Scan for the cell matching the given text and deliver its [X, Y] coordinate at center. 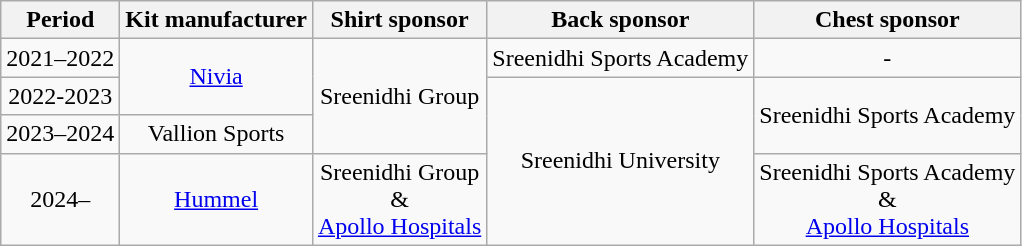
Back sponsor [620, 20]
2023–2024 [60, 134]
2024– [60, 199]
2021–2022 [60, 58]
- [888, 58]
Hummel [216, 199]
Sreenidhi University [620, 161]
Kit manufacturer [216, 20]
Period [60, 20]
Shirt sponsor [399, 20]
Nivia [216, 77]
Sreenidhi Group [399, 96]
Chest sponsor [888, 20]
Vallion Sports [216, 134]
Sreenidhi Group & Apollo Hospitals [399, 199]
Sreenidhi Sports Academy & Apollo Hospitals [888, 199]
2022-2023 [60, 96]
